Return [X, Y] of the center of cell containing provided text 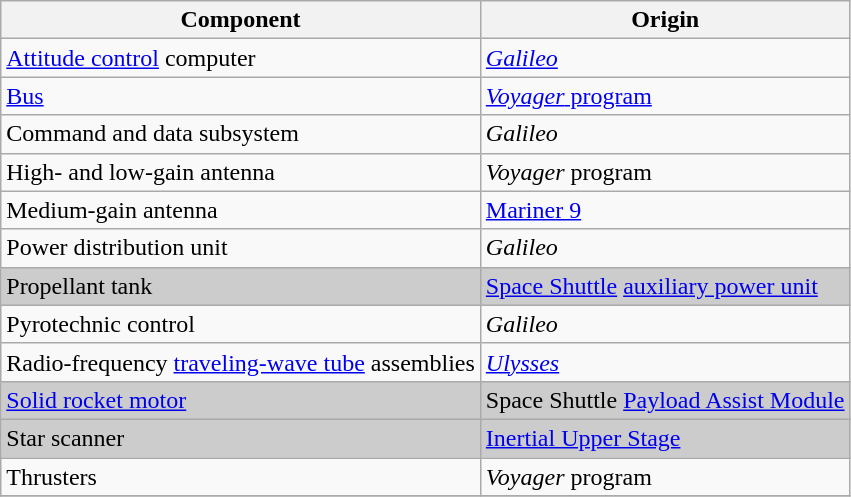
Power distribution unit [241, 248]
Ulysses [665, 362]
Mariner 9 [665, 210]
Star scanner [241, 438]
Medium-gain antenna [241, 210]
Solid rocket motor [241, 400]
Thrusters [241, 477]
Space Shuttle auxiliary power unit [665, 286]
Space Shuttle Payload Assist Module [665, 400]
Pyrotechnic control [241, 324]
Inertial Upper Stage [665, 438]
Bus [241, 96]
Component [241, 20]
Origin [665, 20]
Attitude control computer [241, 58]
High- and low-gain antenna [241, 172]
Propellant tank [241, 286]
Radio-frequency traveling-wave tube assemblies [241, 362]
Command and data subsystem [241, 134]
